For the text-containing cell, return its midpoint in [x, y] coordinate format. 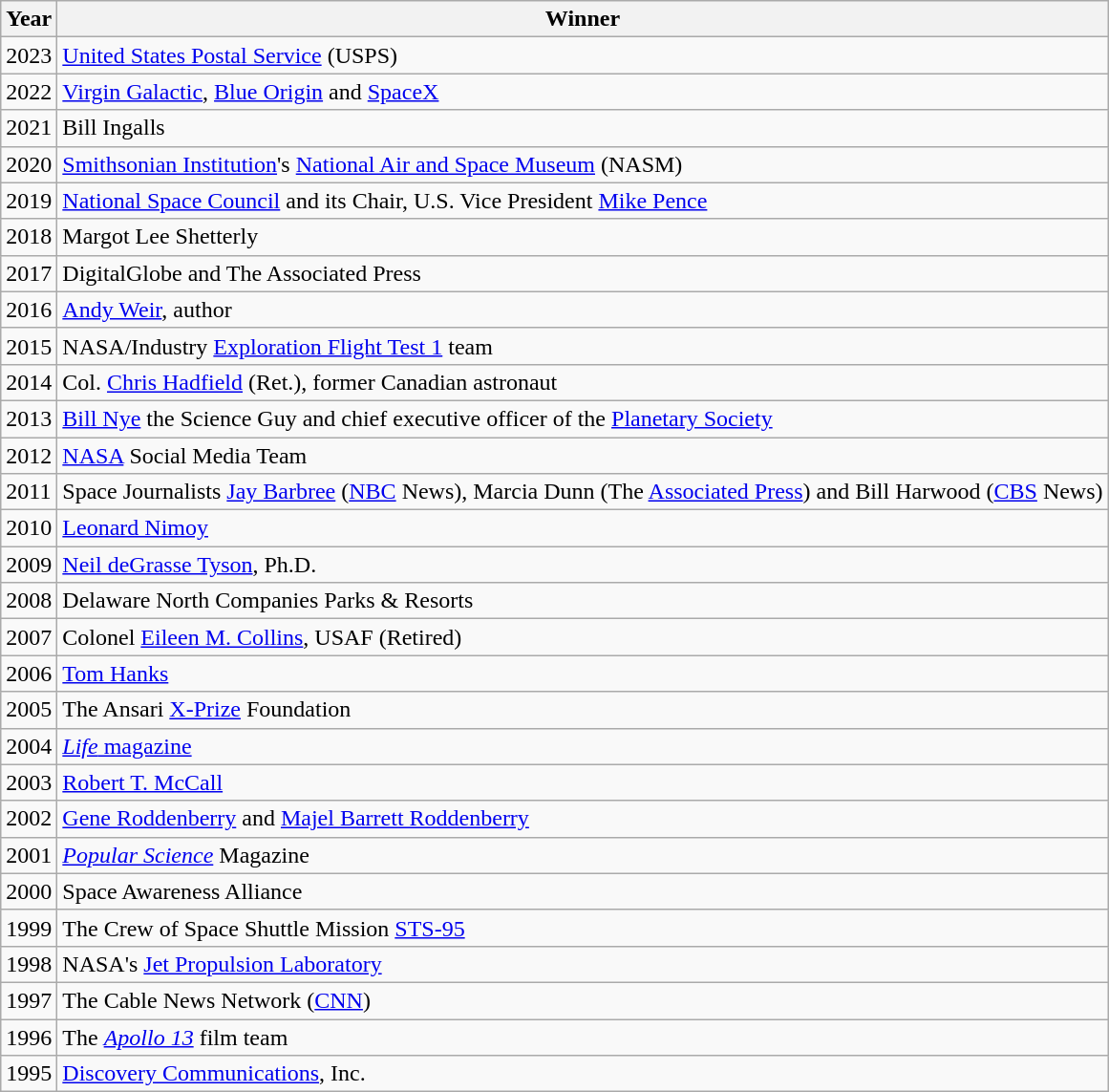
1999 [29, 928]
NASA/Industry Exploration Flight Test 1 team [583, 346]
2020 [29, 164]
2021 [29, 128]
2000 [29, 891]
United States Postal Service (USPS) [583, 55]
Colonel Eileen M. Collins, USAF (Retired) [583, 637]
Virgin Galactic, Blue Origin and SpaceX [583, 92]
Delaware North Companies Parks & Resorts [583, 601]
1998 [29, 964]
Space Journalists Jay Barbree (NBC News), Marcia Dunn (The Associated Press) and Bill Harwood (CBS News) [583, 492]
2018 [29, 237]
2003 [29, 782]
2012 [29, 456]
2013 [29, 418]
1997 [29, 1000]
2016 [29, 310]
2010 [29, 528]
Col. Chris Hadfield (Ret.), former Canadian astronaut [583, 382]
Leonard Nimoy [583, 528]
1995 [29, 1074]
Andy Weir, author [583, 310]
Life magazine [583, 746]
Space Awareness Alliance [583, 891]
2004 [29, 746]
2009 [29, 565]
2002 [29, 819]
1996 [29, 1037]
Year [29, 19]
2001 [29, 855]
NASA's Jet Propulsion Laboratory [583, 964]
The Crew of Space Shuttle Mission STS-95 [583, 928]
Winner [583, 19]
2005 [29, 710]
2007 [29, 637]
2006 [29, 674]
Tom Hanks [583, 674]
The Cable News Network (CNN) [583, 1000]
Margot Lee Shetterly [583, 237]
Neil deGrasse Tyson, Ph.D. [583, 565]
2019 [29, 201]
Smithsonian Institution's National Air and Space Museum (NASM) [583, 164]
2017 [29, 273]
Discovery Communications, Inc. [583, 1074]
DigitalGlobe and The Associated Press [583, 273]
Gene Roddenberry and Majel Barrett Roddenberry [583, 819]
The Apollo 13 film team [583, 1037]
Bill Nye the Science Guy and chief executive officer of the Planetary Society [583, 418]
2015 [29, 346]
Bill Ingalls [583, 128]
Popular Science Magazine [583, 855]
NASA Social Media Team [583, 456]
2008 [29, 601]
Robert T. McCall [583, 782]
2023 [29, 55]
2022 [29, 92]
The Ansari X-Prize Foundation [583, 710]
2011 [29, 492]
National Space Council and its Chair, U.S. Vice President Mike Pence [583, 201]
2014 [29, 382]
